Locate the cell with the specified text and output its [X, Y] center coordinate. 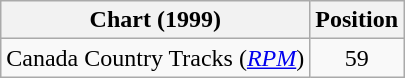
Position [357, 20]
59 [357, 58]
Canada Country Tracks (RPM) [156, 58]
Chart (1999) [156, 20]
